Scan for the cell matching the given text and deliver its [x, y] coordinate at center. 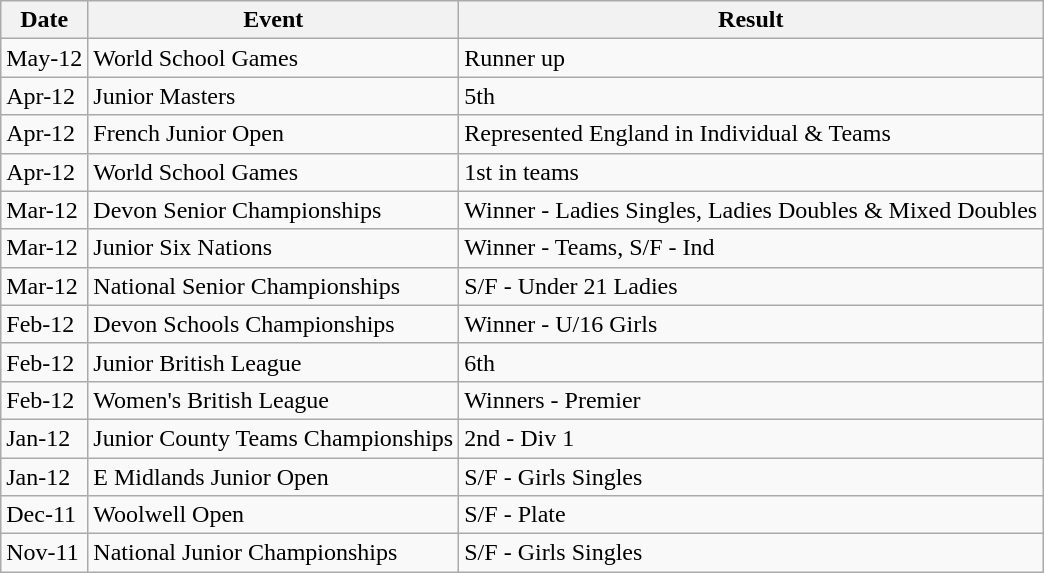
Junior British League [274, 362]
S/F - Under 21 Ladies [751, 286]
Winner - Teams, S/F - Ind [751, 248]
Women's British League [274, 400]
Junior Masters [274, 96]
Devon Schools Championships [274, 324]
Junior Six Nations [274, 248]
6th [751, 362]
Winner - Ladies Singles, Ladies Doubles & Mixed Doubles [751, 210]
Nov-11 [44, 553]
National Junior Championships [274, 553]
Runner up [751, 58]
Dec-11 [44, 515]
5th [751, 96]
National Senior Championships [274, 286]
E Midlands Junior Open [274, 477]
1st in teams [751, 172]
Represented England in Individual & Teams [751, 134]
Woolwell Open [274, 515]
Event [274, 20]
Result [751, 20]
French Junior Open [274, 134]
S/F - Plate [751, 515]
Junior County Teams Championships [274, 438]
Devon Senior Championships [274, 210]
Winner - U/16 Girls [751, 324]
Date [44, 20]
2nd - Div 1 [751, 438]
Winners - Premier [751, 400]
May-12 [44, 58]
